Extract the [X, Y] coordinate from the center of the cell holding the provided text.  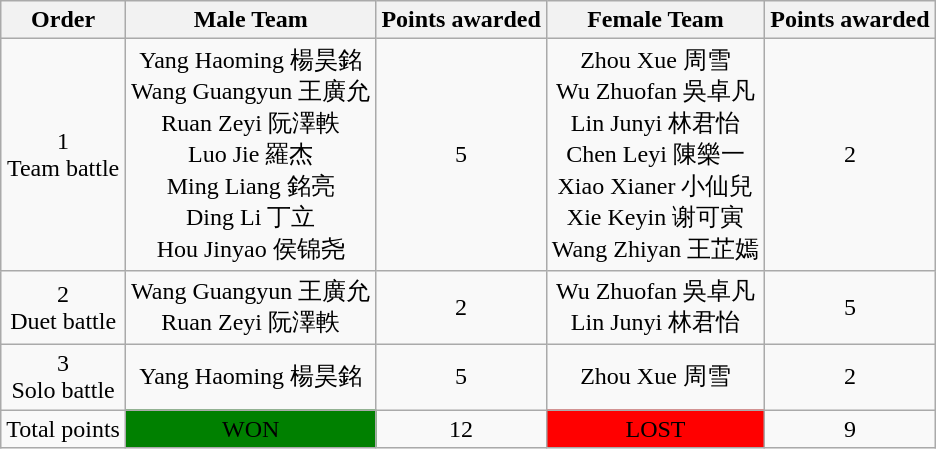
3 Solo battle [64, 376]
Male Team [250, 20]
Yang Haoming 楊昊銘 Wang Guangyun 王廣允 Ruan Zeyi 阮澤軼 Luo Jie 羅杰 Ming Liang 銘亮 Ding Li 丁立 Hou Jinyao 侯锦尧 [250, 155]
LOST [655, 429]
9 [850, 429]
Zhou Xue 周雪 [655, 376]
Wang Guangyun 王廣允 Ruan Zeyi 阮澤軼 [250, 307]
12 [461, 429]
Wu Zhuofan 吳卓凡 Lin Junyi 林君怡 [655, 307]
2 Duet battle [64, 307]
Total points [64, 429]
Order [64, 20]
Female Team [655, 20]
Zhou Xue 周雪 Wu Zhuofan 吳卓凡 Lin Junyi 林君怡 Chen Leyi 陳樂一 Xiao Xianer 小仙兒 Xie Keyin 谢可寅 Wang Zhiyan 王芷嫣 [655, 155]
WON [250, 429]
Yang Haoming 楊昊銘 [250, 376]
1 Team battle [64, 155]
